From the cell containing the given text, extract its center point as [x, y] coordinate. 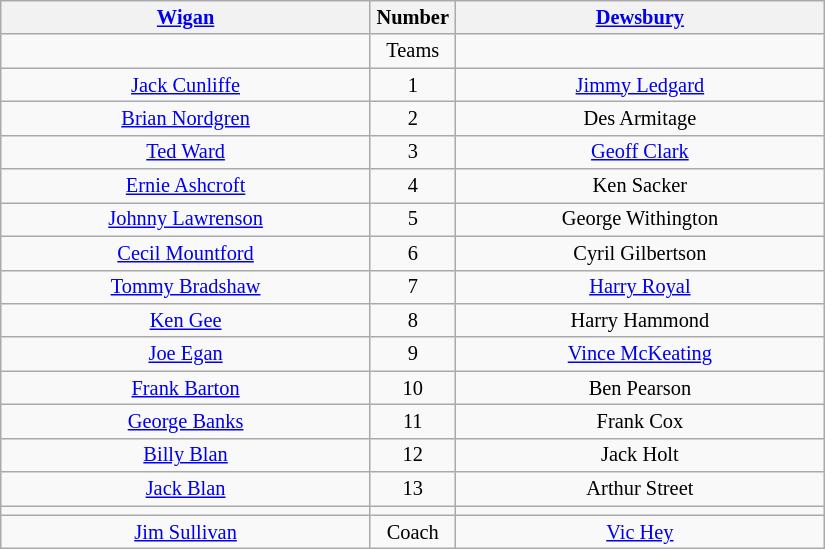
Jim Sullivan [186, 532]
Ted Ward [186, 152]
Ben Pearson [640, 388]
Vince McKeating [640, 354]
Jack Holt [640, 455]
12 [412, 455]
Teams [412, 51]
Tommy Bradshaw [186, 287]
George Withington [640, 219]
7 [412, 287]
Johnny Lawrenson [186, 219]
4 [412, 186]
8 [412, 320]
Harry Hammond [640, 320]
Joe Egan [186, 354]
Number [412, 17]
Billy Blan [186, 455]
Dewsbury [640, 17]
Arthur Street [640, 489]
11 [412, 421]
2 [412, 118]
Jack Cunliffe [186, 85]
George Banks [186, 421]
1 [412, 85]
5 [412, 219]
Jack Blan [186, 489]
Frank Barton [186, 388]
6 [412, 253]
Wigan [186, 17]
Coach [412, 532]
Cecil Mountford [186, 253]
Brian Nordgren [186, 118]
Geoff Clark [640, 152]
Ken Sacker [640, 186]
Cyril Gilbertson [640, 253]
13 [412, 489]
Ken Gee [186, 320]
Vic Hey [640, 532]
Harry Royal [640, 287]
3 [412, 152]
Frank Cox [640, 421]
Ernie Ashcroft [186, 186]
10 [412, 388]
Des Armitage [640, 118]
9 [412, 354]
Jimmy Ledgard [640, 85]
